Extract the (X, Y) coordinate from the center of the cell holding the provided text.  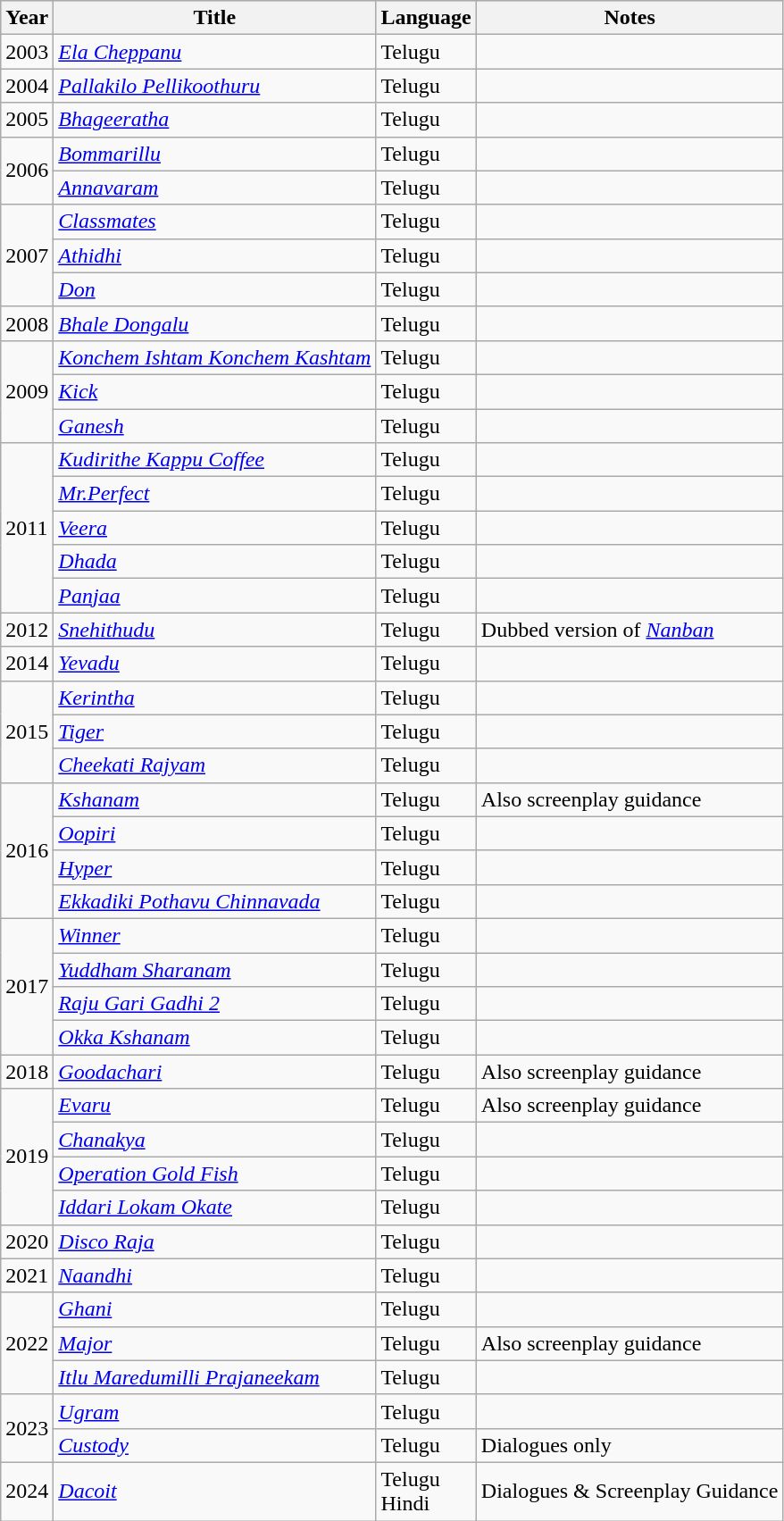
Cheekati Rajyam (214, 765)
Raju Gari Gadhi 2 (214, 1004)
2016 (27, 850)
Bhageeratha (214, 120)
2024 (27, 1492)
2004 (27, 86)
Year (27, 18)
Annavaram (214, 188)
Title (214, 18)
2019 (27, 1157)
2015 (27, 731)
Tiger (214, 731)
Veera (214, 528)
Goodachari (214, 1072)
2008 (27, 323)
Yuddham Sharanam (214, 969)
Panjaa (214, 596)
Iddari Lokam Okate (214, 1208)
2017 (27, 986)
Kerintha (214, 698)
2011 (27, 528)
Okka Kshanam (214, 1038)
Classmates (214, 221)
Itlu Maredumilli Prajaneekam (214, 1377)
Ganesh (214, 426)
Snehithudu (214, 630)
TeluguHindi (426, 1492)
Kudirithe Kappu Coffee (214, 460)
Kick (214, 391)
Dialogues & Screenplay Guidance (630, 1492)
Don (214, 289)
Disco Raja (214, 1241)
Notes (630, 18)
2023 (27, 1428)
2007 (27, 255)
2021 (27, 1275)
Custody (214, 1445)
Ugram (214, 1411)
Dhada (214, 562)
Major (214, 1343)
Bhale Dongalu (214, 323)
2006 (27, 171)
Dubbed version of Nanban (630, 630)
Chanakya (214, 1140)
Athidhi (214, 255)
Ghani (214, 1309)
2014 (27, 664)
2018 (27, 1072)
Operation Gold Fish (214, 1174)
Evaru (214, 1106)
2009 (27, 391)
Dacoit (214, 1492)
Mr.Perfect (214, 494)
2005 (27, 120)
Ela Cheppanu (214, 52)
Ekkadiki Pothavu Chinnavada (214, 901)
Bommarillu (214, 154)
Naandhi (214, 1275)
Dialogues only (630, 1445)
2003 (27, 52)
Hyper (214, 867)
Pallakilo Pellikoothuru (214, 86)
2022 (27, 1343)
Kshanam (214, 799)
Oopiri (214, 833)
Konchem Ishtam Konchem Kashtam (214, 357)
2020 (27, 1241)
Winner (214, 935)
Language (426, 18)
2012 (27, 630)
Yevadu (214, 664)
